From the cell containing the given text, extract its center point as [x, y] coordinate. 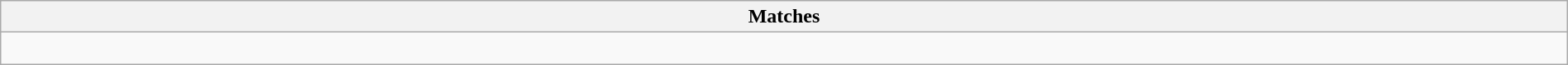
Matches [784, 17]
